Capture the cell that displays the provided text and extract its (X, Y) central coordinate. 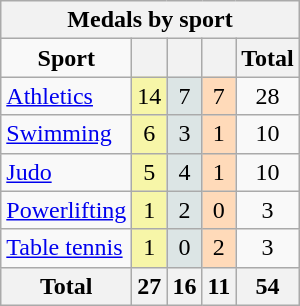
14 (150, 96)
27 (150, 286)
Medals by sport (150, 20)
16 (184, 286)
4 (184, 172)
Table tennis (66, 248)
11 (219, 286)
Judo (66, 172)
Athletics (66, 96)
54 (268, 286)
Swimming (66, 134)
Sport (66, 58)
28 (268, 96)
5 (150, 172)
6 (150, 134)
Powerlifting (66, 210)
